Find where the given text appears and provide that cell's center as (x, y) coordinate. 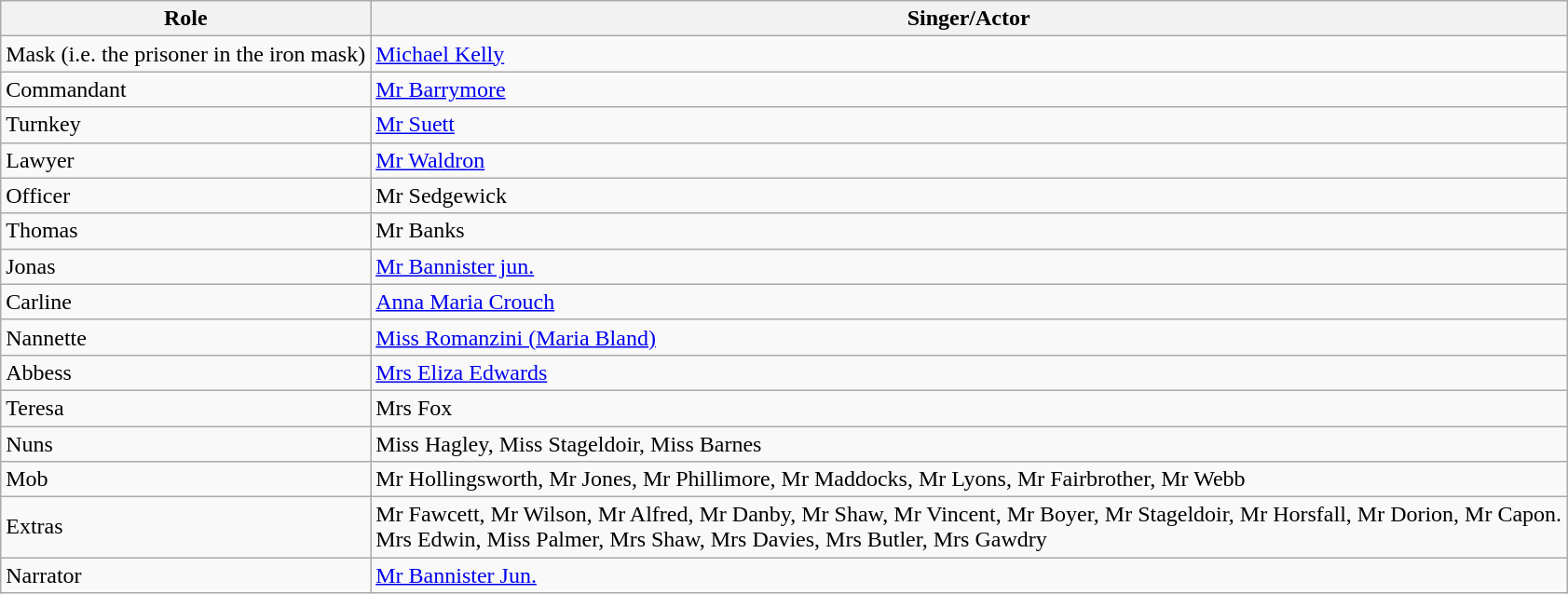
Turnkey (186, 125)
Mr Barrymore (969, 89)
Mrs Eliza Edwards (969, 372)
Extras (186, 527)
Jonas (186, 266)
Anna Maria Crouch (969, 302)
Officer (186, 196)
Miss Romanzini (Maria Bland) (969, 337)
Carline (186, 302)
Narrator (186, 575)
Mr Suett (969, 125)
Nuns (186, 444)
Teresa (186, 408)
Miss Hagley, Miss Stageldoir, Miss Barnes (969, 444)
Mob (186, 479)
Lawyer (186, 160)
Mr Waldron (969, 160)
Nannette (186, 337)
Mr Hollingsworth, Mr Jones, Mr Phillimore, Mr Maddocks, Mr Lyons, Mr Fairbrother, Mr Webb (969, 479)
Abbess (186, 372)
Mr Bannister Jun. (969, 575)
Role (186, 19)
Mrs Fox (969, 408)
Michael Kelly (969, 54)
Mr Sedgewick (969, 196)
Mr Bannister jun. (969, 266)
Commandant (186, 89)
Singer/Actor (969, 19)
Mr Banks (969, 231)
Mask (i.e. the prisoner in the iron mask) (186, 54)
Thomas (186, 231)
